Search for the cell housing the specified text and yield its (x, y) center coordinate. 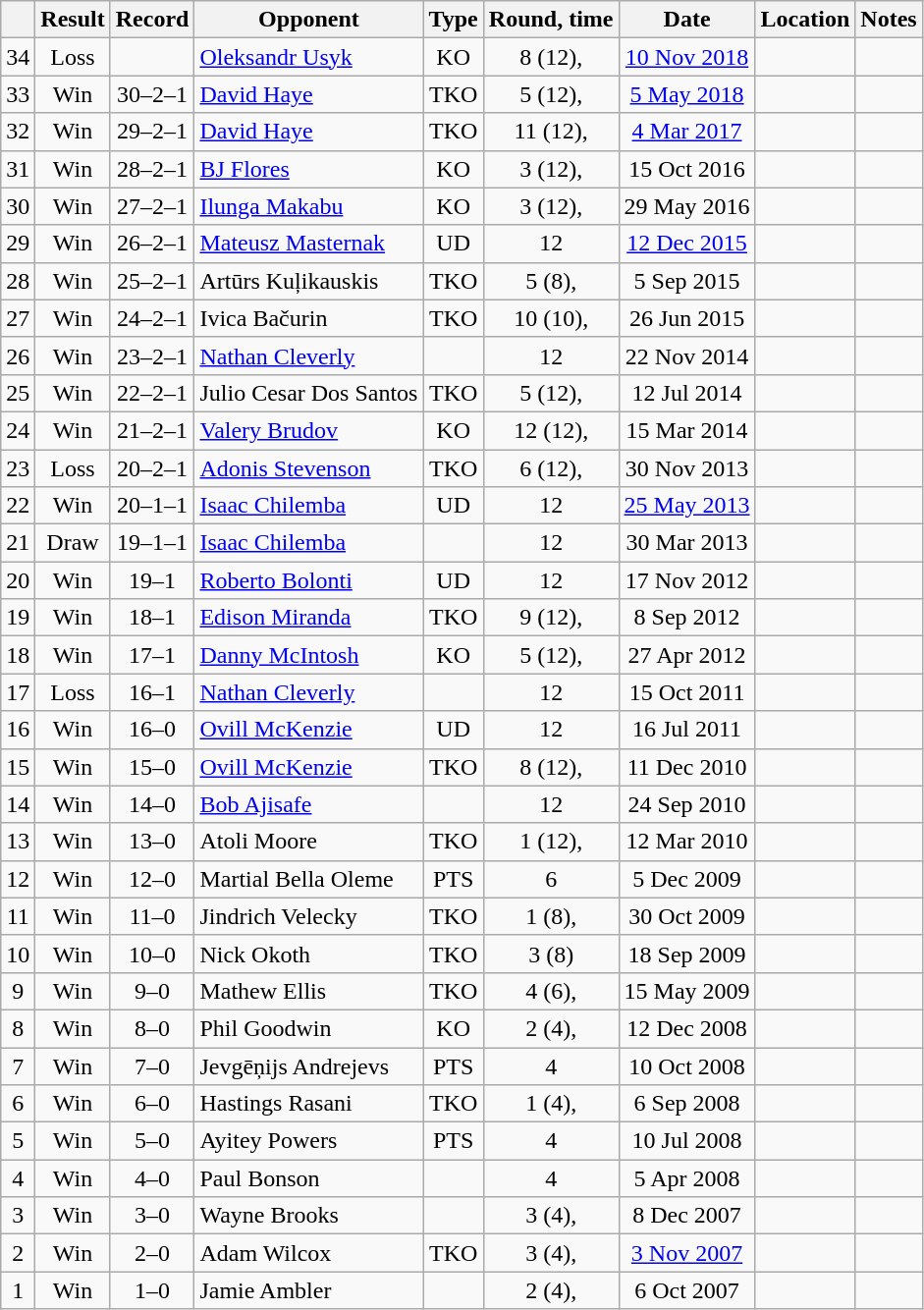
3 (18, 1216)
Round, time (551, 20)
11 (12), (551, 132)
25–2–1 (152, 281)
34 (18, 57)
5 Dec 2009 (687, 879)
11 Dec 2010 (687, 767)
Jevgēņijs Andrejevs (308, 1065)
6–0 (152, 1104)
17 Nov 2012 (687, 580)
10 Oct 2008 (687, 1065)
1 (12), (551, 842)
18 Sep 2009 (687, 954)
19–1–1 (152, 543)
19–1 (152, 580)
18–1 (152, 618)
Result (73, 20)
3–0 (152, 1216)
16 (18, 730)
6 Sep 2008 (687, 1104)
Ivica Bačurin (308, 318)
2–0 (152, 1253)
Phil Goodwin (308, 1028)
15 Oct 2011 (687, 692)
22 (18, 506)
8 (18, 1028)
Danny McIntosh (308, 655)
Hastings Rasani (308, 1104)
BJ Flores (308, 169)
29 May 2016 (687, 206)
Atoli Moore (308, 842)
29 (18, 244)
6 Oct 2007 (687, 1290)
15 Mar 2014 (687, 430)
12 Dec 2008 (687, 1028)
11 (18, 916)
15 (18, 767)
24 Sep 2010 (687, 804)
12 Mar 2010 (687, 842)
18 (18, 655)
16 Jul 2011 (687, 730)
Roberto Bolonti (308, 580)
Location (805, 20)
30 Nov 2013 (687, 468)
23 (18, 468)
Notes (889, 20)
Oleksandr Usyk (308, 57)
1 (8), (551, 916)
10–0 (152, 954)
25 (18, 393)
5 (8), (551, 281)
Martial Bella Oleme (308, 879)
24 (18, 430)
20 (18, 580)
26 (18, 355)
Type (454, 20)
Jindrich Velecky (308, 916)
Nick Okoth (308, 954)
6 (12), (551, 468)
14–0 (152, 804)
12 Jul 2014 (687, 393)
14 (18, 804)
15 Oct 2016 (687, 169)
4 (6), (551, 991)
30 Mar 2013 (687, 543)
15 May 2009 (687, 991)
26–2–1 (152, 244)
20–1–1 (152, 506)
3 (8) (551, 954)
27 (18, 318)
Date (687, 20)
5 Sep 2015 (687, 281)
Edison Miranda (308, 618)
13–0 (152, 842)
29–2–1 (152, 132)
9–0 (152, 991)
Wayne Brooks (308, 1216)
12–0 (152, 879)
9 (18, 991)
Artūrs Kuļikauskis (308, 281)
13 (18, 842)
Jamie Ambler (308, 1290)
Julio Cesar Dos Santos (308, 393)
5 Apr 2008 (687, 1178)
Valery Brudov (308, 430)
17 (18, 692)
7–0 (152, 1065)
Draw (73, 543)
24–2–1 (152, 318)
5 May 2018 (687, 94)
5–0 (152, 1141)
Adam Wilcox (308, 1253)
27–2–1 (152, 206)
21–2–1 (152, 430)
16–1 (152, 692)
12 Dec 2015 (687, 244)
15–0 (152, 767)
Mathew Ellis (308, 991)
11–0 (152, 916)
10 (18, 954)
28–2–1 (152, 169)
8 Dec 2007 (687, 1216)
17–1 (152, 655)
33 (18, 94)
Ayitey Powers (308, 1141)
19 (18, 618)
26 Jun 2015 (687, 318)
5 (18, 1141)
12 (12), (551, 430)
25 May 2013 (687, 506)
20–2–1 (152, 468)
32 (18, 132)
2 (18, 1253)
Opponent (308, 20)
4 Mar 2017 (687, 132)
23–2–1 (152, 355)
Paul Bonson (308, 1178)
Record (152, 20)
10 Nov 2018 (687, 57)
30 (18, 206)
Ilunga Makabu (308, 206)
16–0 (152, 730)
31 (18, 169)
28 (18, 281)
1–0 (152, 1290)
22–2–1 (152, 393)
9 (12), (551, 618)
Adonis Stevenson (308, 468)
8 Sep 2012 (687, 618)
22 Nov 2014 (687, 355)
30 Oct 2009 (687, 916)
1 (4), (551, 1104)
1 (18, 1290)
10 (10), (551, 318)
30–2–1 (152, 94)
Bob Ajisafe (308, 804)
4–0 (152, 1178)
7 (18, 1065)
8–0 (152, 1028)
3 Nov 2007 (687, 1253)
27 Apr 2012 (687, 655)
10 Jul 2008 (687, 1141)
21 (18, 543)
Mateusz Masternak (308, 244)
